Find where the given text appears and provide that cell's center as (X, Y) coordinate. 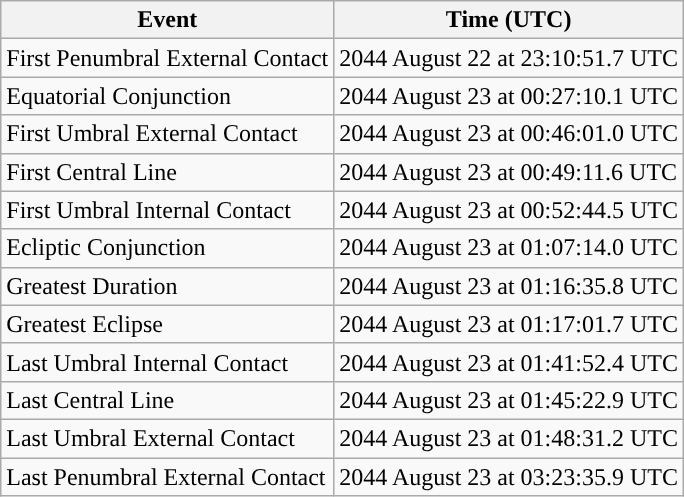
Last Penumbral External Contact (168, 477)
Greatest Duration (168, 286)
2044 August 23 at 01:48:31.2 UTC (509, 438)
2044 August 23 at 03:23:35.9 UTC (509, 477)
First Umbral External Contact (168, 134)
Equatorial Conjunction (168, 96)
First Umbral Internal Contact (168, 210)
Time (UTC) (509, 20)
2044 August 23 at 00:27:10.1 UTC (509, 96)
First Central Line (168, 172)
Last Central Line (168, 400)
Greatest Eclipse (168, 324)
Last Umbral External Contact (168, 438)
2044 August 23 at 00:46:01.0 UTC (509, 134)
Last Umbral Internal Contact (168, 362)
2044 August 23 at 00:52:44.5 UTC (509, 210)
2044 August 23 at 00:49:11.6 UTC (509, 172)
First Penumbral External Contact (168, 58)
2044 August 23 at 01:41:52.4 UTC (509, 362)
2044 August 23 at 01:16:35.8 UTC (509, 286)
2044 August 23 at 01:45:22.9 UTC (509, 400)
Ecliptic Conjunction (168, 248)
Event (168, 20)
2044 August 23 at 01:17:01.7 UTC (509, 324)
2044 August 22 at 23:10:51.7 UTC (509, 58)
2044 August 23 at 01:07:14.0 UTC (509, 248)
